Locate the cell with the specified text and output its (X, Y) center coordinate. 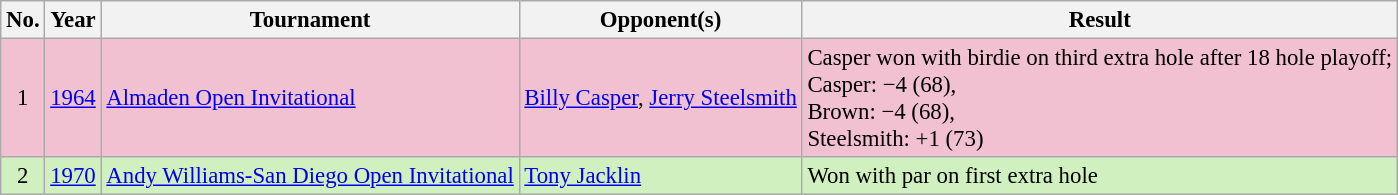
Opponent(s) (660, 20)
Tournament (310, 20)
No. (23, 20)
Casper won with birdie on third extra hole after 18 hole playoff;Casper: −4 (68),Brown: −4 (68),Steelsmith: +1 (73) (1100, 98)
Result (1100, 20)
Year (73, 20)
Tony Jacklin (660, 176)
1970 (73, 176)
Won with par on first extra hole (1100, 176)
2 (23, 176)
Billy Casper, Jerry Steelsmith (660, 98)
Andy Williams-San Diego Open Invitational (310, 176)
1 (23, 98)
1964 (73, 98)
Almaden Open Invitational (310, 98)
